Locate the cell with the specified text and output its [x, y] center coordinate. 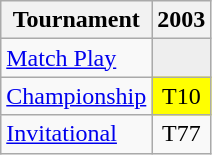
Tournament [76, 20]
T10 [182, 96]
Match Play [76, 58]
T77 [182, 134]
2003 [182, 20]
Invitational [76, 134]
Championship [76, 96]
